Locate the cell with the specified text and output its [X, Y] center coordinate. 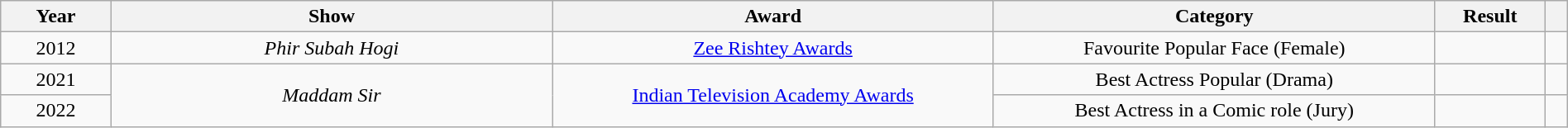
Result [1490, 17]
Zee Rishtey Awards [773, 48]
2022 [56, 111]
Best Actress Popular (Drama) [1214, 79]
Phir Subah Hogi [332, 48]
Maddam Sir [332, 95]
Favourite Popular Face (Female) [1214, 48]
Award [773, 17]
Indian Television Academy Awards [773, 95]
Best Actress in a Comic role (Jury) [1214, 111]
2012 [56, 48]
Show [332, 17]
2021 [56, 79]
Category [1214, 17]
Year [56, 17]
